Search for the cell housing the specified text and yield its [X, Y] center coordinate. 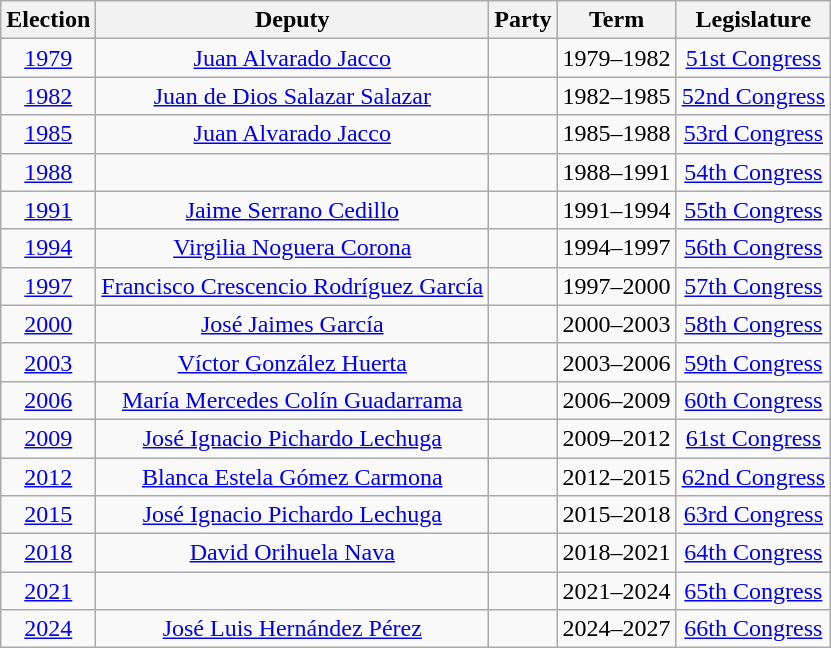
65th Congress [753, 591]
1997 [48, 286]
2006 [48, 400]
Víctor González Huerta [292, 362]
52nd Congress [753, 96]
1994 [48, 248]
64th Congress [753, 553]
Election [48, 20]
60th Congress [753, 400]
María Mercedes Colín Guadarrama [292, 400]
Deputy [292, 20]
2018 [48, 553]
2003–2006 [616, 362]
1991–1994 [616, 210]
1988 [48, 172]
Blanca Estela Gómez Carmona [292, 477]
1982 [48, 96]
David Orihuela Nava [292, 553]
Juan de Dios Salazar Salazar [292, 96]
Legislature [753, 20]
2015–2018 [616, 515]
2009 [48, 438]
1997–2000 [616, 286]
Party [523, 20]
57th Congress [753, 286]
53rd Congress [753, 134]
Term [616, 20]
2012 [48, 477]
58th Congress [753, 324]
1979–1982 [616, 58]
José Luis Hernández Pérez [292, 629]
2012–2015 [616, 477]
2000–2003 [616, 324]
2000 [48, 324]
56th Congress [753, 248]
1982–1985 [616, 96]
1979 [48, 58]
2021 [48, 591]
1988–1991 [616, 172]
1994–1997 [616, 248]
Francisco Crescencio Rodríguez García [292, 286]
José Jaimes García [292, 324]
Jaime Serrano Cedillo [292, 210]
51st Congress [753, 58]
2003 [48, 362]
1985 [48, 134]
61st Congress [753, 438]
63rd Congress [753, 515]
1985–1988 [616, 134]
66th Congress [753, 629]
1991 [48, 210]
59th Congress [753, 362]
2015 [48, 515]
54th Congress [753, 172]
2024 [48, 629]
2024–2027 [616, 629]
Virgilia Noguera Corona [292, 248]
2018–2021 [616, 553]
62nd Congress [753, 477]
2009–2012 [616, 438]
2006–2009 [616, 400]
2021–2024 [616, 591]
55th Congress [753, 210]
